Search for the cell housing the specified text and yield its [x, y] center coordinate. 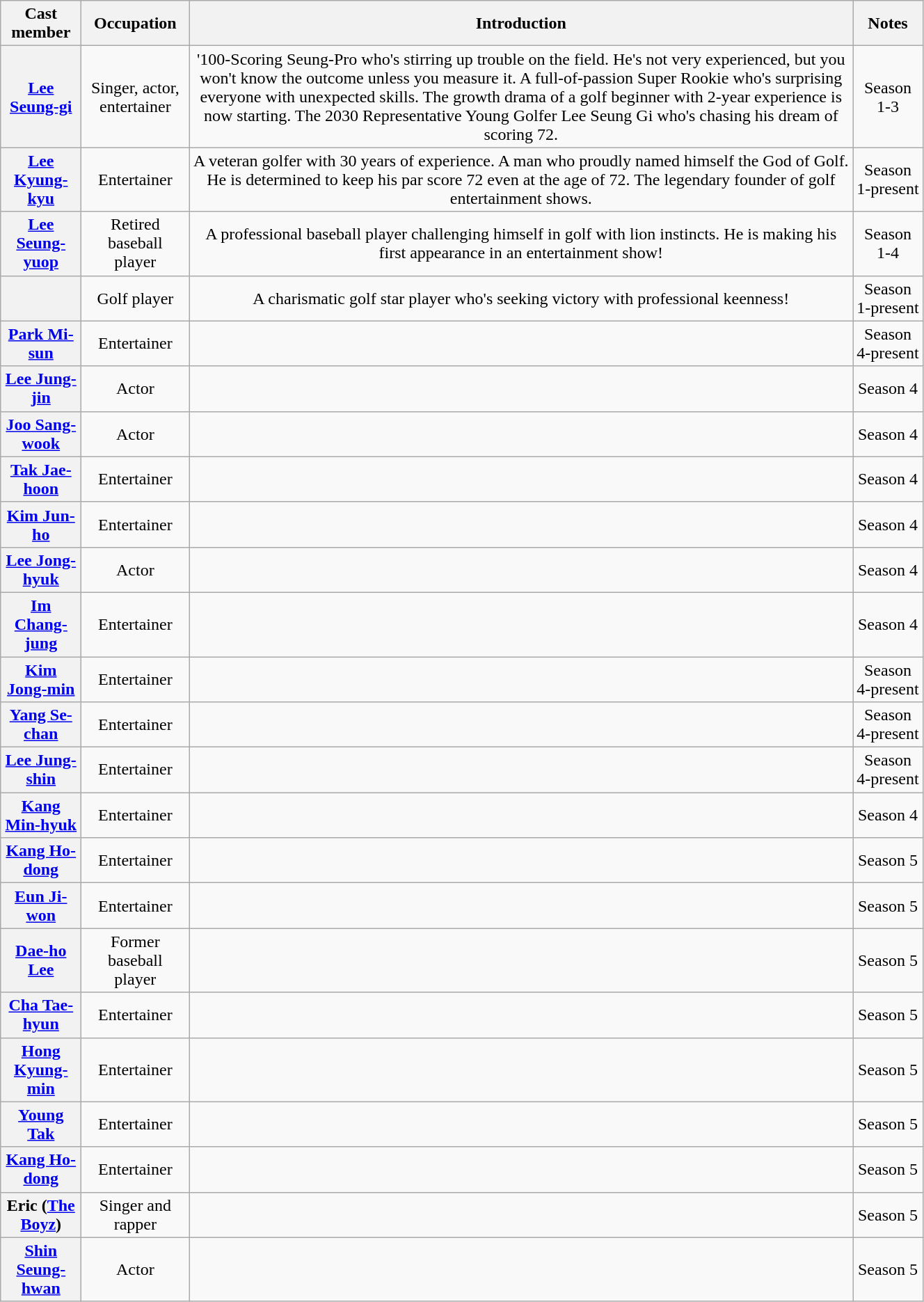
Introduction [521, 24]
Lee Jung-shin [41, 770]
Retired baseball player [135, 244]
Dae-ho Lee [41, 960]
Occupation [135, 24]
Lee Seung-gi [41, 97]
Yang Se-chan [41, 725]
Season 1-3 [888, 97]
Eun Ji-won [41, 906]
Kim Jong-min [41, 679]
A professional baseball player challenging himself in golf with lion instincts. He is making his first appearance in an entertainment show! [521, 244]
Lee Seung-yuop [41, 244]
Kim Jun-ho [41, 525]
Golf player [135, 298]
Hong Kyung-min [41, 1070]
Tak Jae-hoon [41, 479]
Im Chang-jung [41, 624]
Singer and rapper [135, 1215]
Notes [888, 24]
Cha Tae-hyun [41, 1015]
Kang Min-hyuk [41, 816]
Lee Jong-hyuk [41, 569]
Season 1-4 [888, 244]
Park Mi-sun [41, 344]
Shin Seung-hwan [41, 1269]
Eric (The Boyz) [41, 1215]
Lee Kyung-kyu [41, 180]
Joo Sang-wook [41, 434]
Former baseball player [135, 960]
Lee Jung-jin [41, 388]
Cast member [41, 24]
Young Tak [41, 1125]
Singer, actor, entertainer [135, 97]
A charismatic golf star player who's seeking victory with professional keenness! [521, 298]
